Provide the [x, y] coordinate of the cell's center where the given text is located.  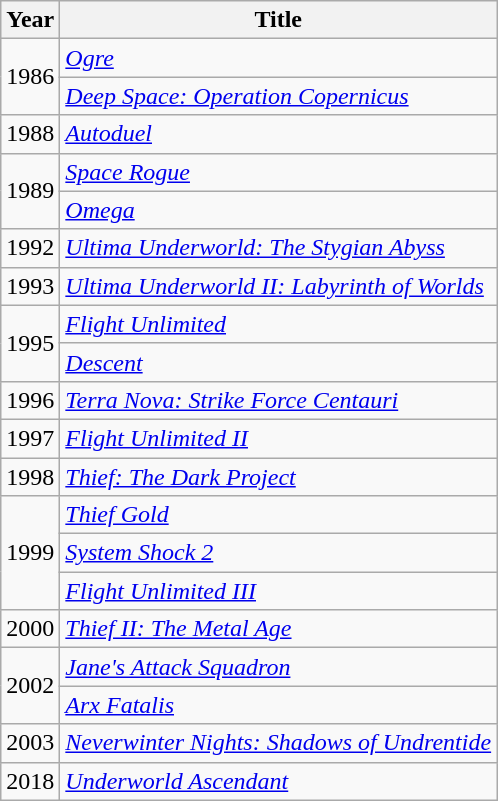
Jane's Attack Squadron [278, 667]
1988 [30, 134]
2000 [30, 629]
Deep Space: Operation Copernicus [278, 96]
Title [278, 20]
Omega [278, 210]
Arx Fatalis [278, 705]
1995 [30, 343]
1989 [30, 191]
Year [30, 20]
Thief II: The Metal Age [278, 629]
Ogre [278, 58]
1992 [30, 248]
1996 [30, 400]
Flight Unlimited II [278, 438]
1997 [30, 438]
2018 [30, 781]
Underworld Ascendant [278, 781]
1993 [30, 286]
2003 [30, 743]
Terra Nova: Strike Force Centauri [278, 400]
1986 [30, 77]
1998 [30, 477]
Descent [278, 362]
Autoduel [278, 134]
Flight Unlimited [278, 324]
Ultima Underworld: The Stygian Abyss [278, 248]
System Shock 2 [278, 553]
Ultima Underworld II: Labyrinth of Worlds [278, 286]
Flight Unlimited III [278, 591]
Neverwinter Nights: Shadows of Undrentide [278, 743]
1999 [30, 553]
Thief: The Dark Project [278, 477]
Space Rogue [278, 172]
Thief Gold [278, 515]
2002 [30, 686]
